Extract the (x, y) coordinate from the center of the cell holding the provided text.  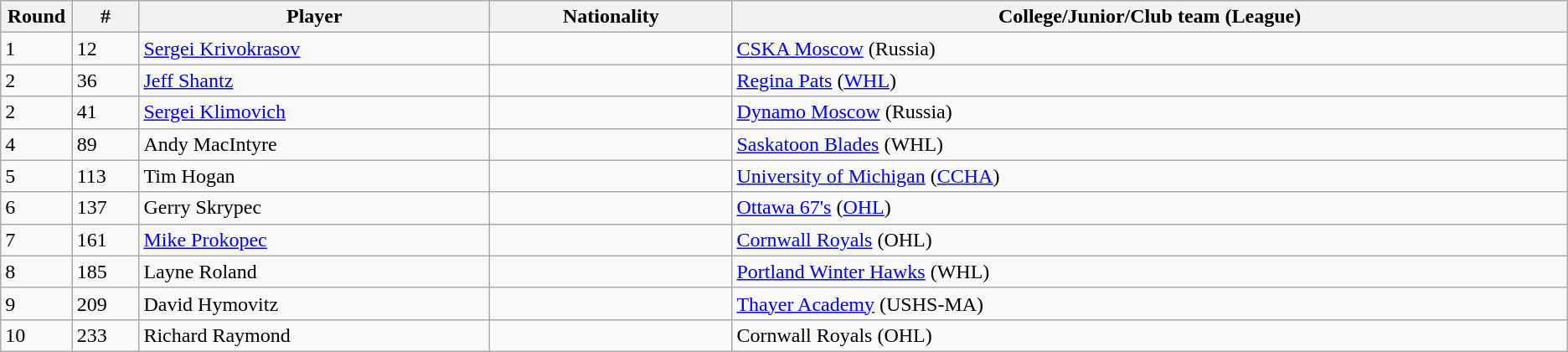
6 (37, 208)
Jeff Shantz (315, 80)
David Hymovitz (315, 303)
209 (106, 303)
7 (37, 240)
Sergei Krivokrasov (315, 49)
Andy MacIntyre (315, 144)
Mike Prokopec (315, 240)
12 (106, 49)
Layne Roland (315, 272)
Dynamo Moscow (Russia) (1149, 112)
89 (106, 144)
233 (106, 335)
4 (37, 144)
8 (37, 272)
College/Junior/Club team (League) (1149, 17)
Tim Hogan (315, 176)
9 (37, 303)
Nationality (611, 17)
36 (106, 80)
Portland Winter Hawks (WHL) (1149, 272)
# (106, 17)
1 (37, 49)
Thayer Academy (USHS-MA) (1149, 303)
CSKA Moscow (Russia) (1149, 49)
Saskatoon Blades (WHL) (1149, 144)
185 (106, 272)
5 (37, 176)
Gerry Skrypec (315, 208)
University of Michigan (CCHA) (1149, 176)
Round (37, 17)
41 (106, 112)
113 (106, 176)
10 (37, 335)
Ottawa 67's (OHL) (1149, 208)
Player (315, 17)
Sergei Klimovich (315, 112)
161 (106, 240)
Regina Pats (WHL) (1149, 80)
137 (106, 208)
Richard Raymond (315, 335)
